Pinpoint the cell where the given text exists, returning its [X, Y] midpoint coordinate. 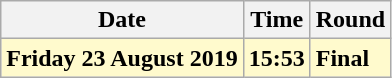
Friday 23 August 2019 [122, 58]
15:53 [276, 58]
Time [276, 20]
Round [350, 20]
Final [350, 58]
Date [122, 20]
